Find where the given text appears and provide that cell's center as [X, Y] coordinate. 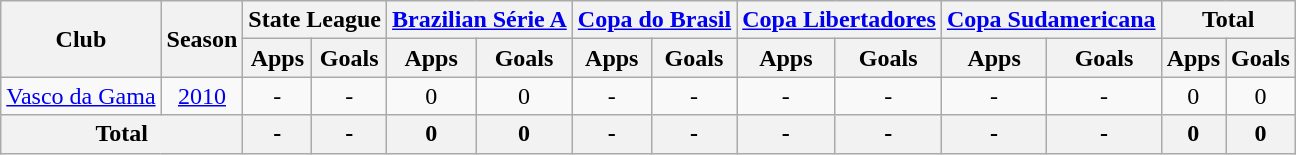
Vasco da Gama [81, 96]
2010 [202, 96]
State League [315, 20]
Copa Sudamericana [1051, 20]
Brazilian Série A [480, 20]
Season [202, 39]
Club [81, 39]
Copa Libertadores [840, 20]
Copa do Brasil [654, 20]
